Search for the cell housing the specified text and yield its [x, y] center coordinate. 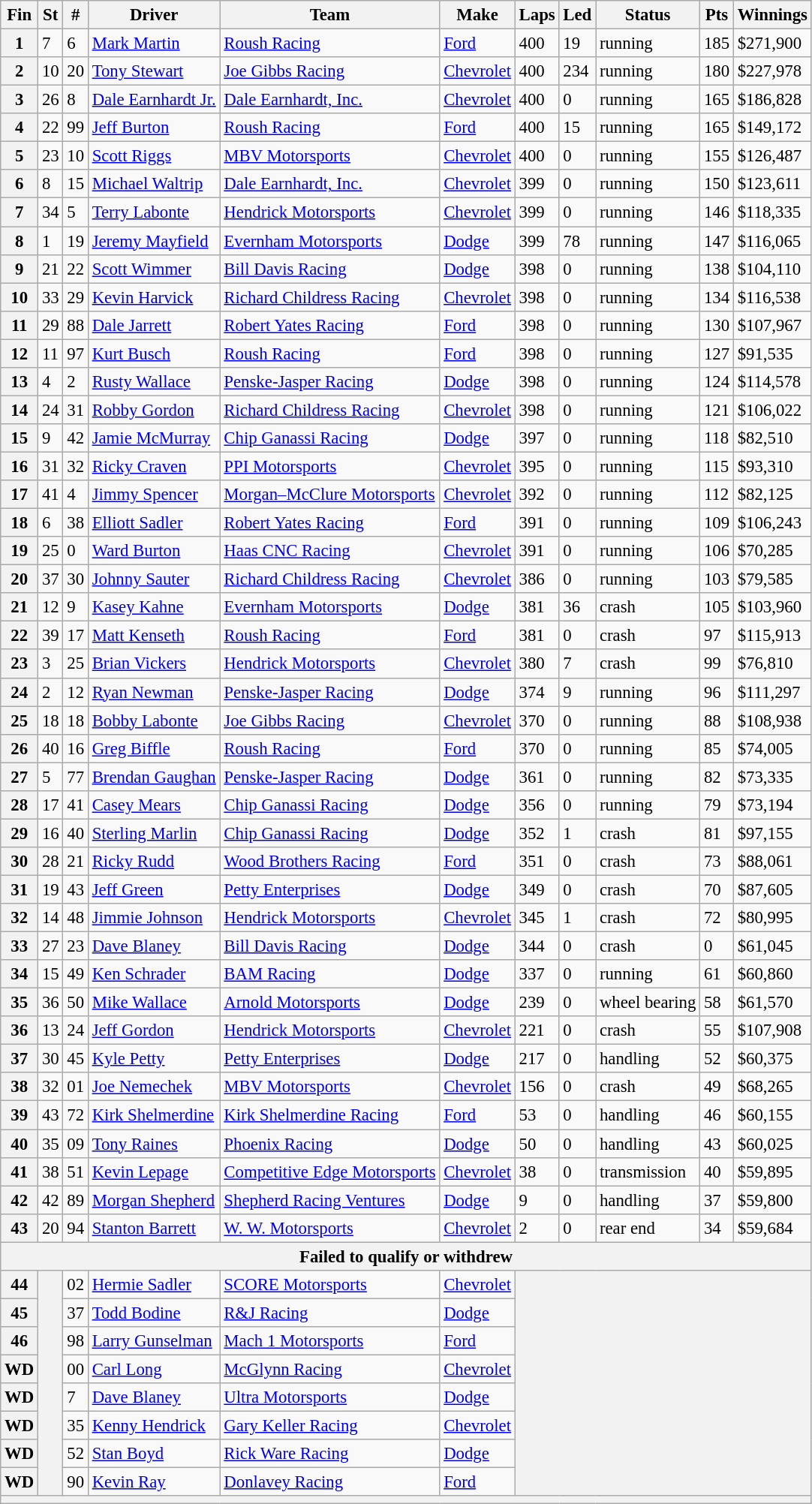
$60,375 [772, 1059]
Jeff Burton [154, 128]
Larry Gunselman [154, 1341]
53 [537, 1115]
Dale Jarrett [154, 325]
112 [717, 495]
$60,860 [772, 974]
90 [75, 1482]
130 [717, 325]
$107,908 [772, 1030]
Ken Schrader [154, 974]
$271,900 [772, 44]
Pts [717, 15]
$123,611 [772, 184]
Matt Kenseth [154, 636]
Ricky Craven [154, 466]
77 [75, 777]
127 [717, 353]
Sterling Marlin [154, 833]
$82,125 [772, 495]
00 [75, 1369]
395 [537, 466]
98 [75, 1341]
156 [537, 1087]
$108,938 [772, 720]
$106,022 [772, 410]
Todd Bodine [154, 1313]
Jimmie Johnson [154, 918]
Ultra Motorsports [330, 1397]
Team [330, 15]
wheel bearing [648, 1003]
124 [717, 382]
$116,065 [772, 241]
48 [75, 918]
Led [578, 15]
73 [717, 862]
Elliott Sadler [154, 523]
PPI Motorsports [330, 466]
$76,810 [772, 664]
$116,538 [772, 297]
Tony Raines [154, 1144]
St [51, 15]
$93,310 [772, 466]
Terry Labonte [154, 212]
58 [717, 1003]
234 [578, 71]
Haas CNC Racing [330, 551]
Kirk Shelmerdine [154, 1115]
$68,265 [772, 1087]
Jimmy Spencer [154, 495]
$227,978 [772, 71]
Competitive Edge Motorsports [330, 1172]
Tony Stewart [154, 71]
$59,684 [772, 1228]
Dale Earnhardt Jr. [154, 100]
$115,913 [772, 636]
$80,995 [772, 918]
$74,005 [772, 748]
94 [75, 1228]
transmission [648, 1172]
Winnings [772, 15]
01 [75, 1087]
Shepherd Racing Ventures [330, 1200]
Jamie McMurray [154, 438]
180 [717, 71]
$88,061 [772, 862]
352 [537, 833]
Joe Nemechek [154, 1087]
BAM Racing [330, 974]
Casey Mears [154, 805]
356 [537, 805]
Mach 1 Motorsports [330, 1341]
Failed to qualify or withdrew [407, 1256]
Morgan–McClure Motorsports [330, 495]
Johnny Sauter [154, 579]
Jeremy Mayfield [154, 241]
McGlynn Racing [330, 1369]
Driver [154, 15]
103 [717, 579]
02 [75, 1285]
397 [537, 438]
146 [717, 212]
Kevin Harvick [154, 297]
Michael Waltrip [154, 184]
Gary Keller Racing [330, 1426]
Ward Burton [154, 551]
Stanton Barrett [154, 1228]
$87,605 [772, 889]
Stan Boyd [154, 1454]
Rick Ware Racing [330, 1454]
$111,297 [772, 692]
Scott Riggs [154, 156]
Robby Gordon [154, 410]
$79,585 [772, 579]
$61,570 [772, 1003]
Brendan Gaughan [154, 777]
217 [537, 1059]
$91,535 [772, 353]
R&J Racing [330, 1313]
106 [717, 551]
Kyle Petty [154, 1059]
239 [537, 1003]
345 [537, 918]
55 [717, 1030]
Ricky Rudd [154, 862]
Fin [20, 15]
$118,335 [772, 212]
Kirk Shelmerdine Racing [330, 1115]
150 [717, 184]
Donlavey Racing [330, 1482]
147 [717, 241]
Laps [537, 15]
Arnold Motorsports [330, 1003]
Kevin Ray [154, 1482]
$60,155 [772, 1115]
09 [75, 1144]
85 [717, 748]
$73,335 [772, 777]
121 [717, 410]
392 [537, 495]
# [75, 15]
Jeff Gordon [154, 1030]
$107,967 [772, 325]
134 [717, 297]
Greg Biffle [154, 748]
$186,828 [772, 100]
Hermie Sadler [154, 1285]
Bobby Labonte [154, 720]
51 [75, 1172]
349 [537, 889]
89 [75, 1200]
Rusty Wallace [154, 382]
380 [537, 664]
$59,800 [772, 1200]
$103,960 [772, 607]
344 [537, 946]
$60,025 [772, 1144]
SCORE Motorsports [330, 1285]
Wood Brothers Racing [330, 862]
221 [537, 1030]
Kenny Hendrick [154, 1426]
44 [20, 1285]
374 [537, 692]
105 [717, 607]
82 [717, 777]
Brian Vickers [154, 664]
351 [537, 862]
$82,510 [772, 438]
337 [537, 974]
Morgan Shepherd [154, 1200]
Phoenix Racing [330, 1144]
Mark Martin [154, 44]
Jeff Green [154, 889]
Carl Long [154, 1369]
rear end [648, 1228]
Ryan Newman [154, 692]
$104,110 [772, 269]
Kurt Busch [154, 353]
$70,285 [772, 551]
$73,194 [772, 805]
$114,578 [772, 382]
Status [648, 15]
$126,487 [772, 156]
Mike Wallace [154, 1003]
$59,895 [772, 1172]
$149,172 [772, 128]
361 [537, 777]
Kevin Lepage [154, 1172]
61 [717, 974]
Scott Wimmer [154, 269]
79 [717, 805]
155 [717, 156]
Kasey Kahne [154, 607]
81 [717, 833]
118 [717, 438]
386 [537, 579]
$61,045 [772, 946]
109 [717, 523]
W. W. Motorsports [330, 1228]
$97,155 [772, 833]
96 [717, 692]
185 [717, 44]
78 [578, 241]
Make [477, 15]
$106,243 [772, 523]
115 [717, 466]
138 [717, 269]
70 [717, 889]
